For the text-containing cell, return its midpoint in [x, y] coordinate format. 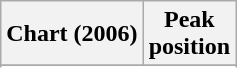
Chart (2006) [72, 34]
Peakposition [189, 34]
